Locate the cell with the specified text and output its (x, y) center coordinate. 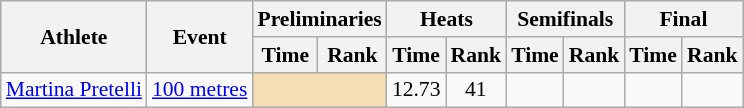
Athlete (74, 36)
12.73 (416, 90)
Heats (446, 19)
Semifinals (565, 19)
100 metres (200, 90)
Preliminaries (319, 19)
41 (476, 90)
Martina Pretelli (74, 90)
Event (200, 36)
Final (683, 19)
